Pinpoint the cell where the given text exists, returning its [X, Y] midpoint coordinate. 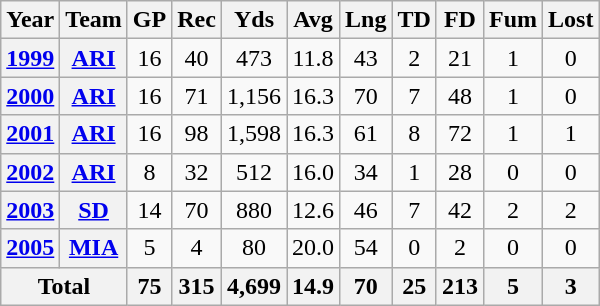
Avg [312, 20]
Year [30, 20]
2001 [30, 134]
MIA [94, 248]
2000 [30, 96]
Lost [571, 20]
75 [149, 286]
880 [254, 210]
48 [460, 96]
Total [64, 286]
GP [149, 20]
512 [254, 172]
32 [197, 172]
42 [460, 210]
14 [149, 210]
Lng [366, 20]
315 [197, 286]
25 [414, 286]
14.9 [312, 286]
54 [366, 248]
4,699 [254, 286]
1,156 [254, 96]
1999 [30, 58]
2005 [30, 248]
2003 [30, 210]
80 [254, 248]
11.8 [312, 58]
Team [94, 20]
1,598 [254, 134]
12.6 [312, 210]
46 [366, 210]
Fum [512, 20]
72 [460, 134]
28 [460, 172]
Yds [254, 20]
213 [460, 286]
21 [460, 58]
TD [414, 20]
2002 [30, 172]
Rec [197, 20]
FD [460, 20]
20.0 [312, 248]
473 [254, 58]
43 [366, 58]
61 [366, 134]
34 [366, 172]
SD [94, 210]
16.0 [312, 172]
71 [197, 96]
4 [197, 248]
40 [197, 58]
98 [197, 134]
3 [571, 286]
